Extract the [X, Y] coordinate from the center of the cell holding the provided text.  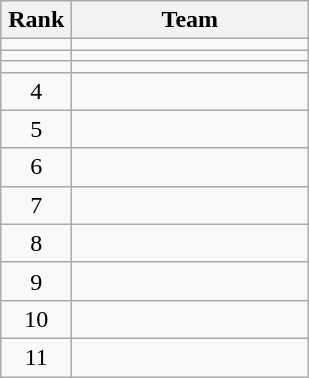
4 [36, 91]
Team [190, 20]
8 [36, 243]
10 [36, 319]
11 [36, 357]
5 [36, 129]
6 [36, 167]
9 [36, 281]
7 [36, 205]
Rank [36, 20]
